For the text-containing cell, return its midpoint in [X, Y] coordinate format. 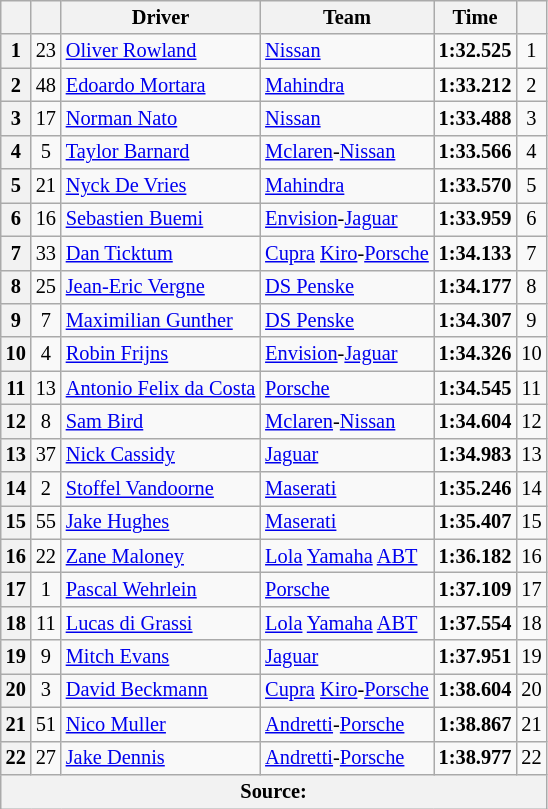
Stoffel Vandoorne [160, 489]
1:37.109 [476, 589]
1:37.951 [476, 657]
1:32.525 [476, 51]
25 [46, 287]
1:34.545 [476, 388]
Sam Bird [160, 421]
1:33.570 [476, 186]
Lucas di Grassi [160, 623]
1:34.307 [476, 320]
1:38.977 [476, 758]
Maximilian Gunther [160, 320]
Jean-Eric Vergne [160, 287]
1:37.554 [476, 623]
Pascal Wehrlein [160, 589]
51 [46, 724]
23 [46, 51]
Jake Dennis [160, 758]
1:34.133 [476, 253]
48 [46, 85]
1:35.246 [476, 489]
Team [346, 17]
27 [46, 758]
1:34.983 [476, 455]
Oliver Rowland [160, 51]
1:35.407 [476, 522]
1:38.604 [476, 690]
1:33.566 [476, 152]
Nico Muller [160, 724]
33 [46, 253]
Norman Nato [160, 118]
1:34.177 [476, 287]
Mitch Evans [160, 657]
David Beckmann [160, 690]
Nick Cassidy [160, 455]
1:34.326 [476, 354]
55 [46, 522]
1:33.488 [476, 118]
1:38.867 [476, 724]
1:36.182 [476, 556]
1:33.959 [476, 219]
Edoardo Mortara [160, 85]
Time [476, 17]
Taylor Barnard [160, 152]
Dan Ticktum [160, 253]
Robin Frijns [160, 354]
Driver [160, 17]
Zane Maloney [160, 556]
1:34.604 [476, 421]
Jake Hughes [160, 522]
Antonio Felix da Costa [160, 388]
Sebastien Buemi [160, 219]
1:33.212 [476, 85]
Source: [274, 791]
Nyck De Vries [160, 186]
37 [46, 455]
